Locate the cell with the specified text and output its [X, Y] center coordinate. 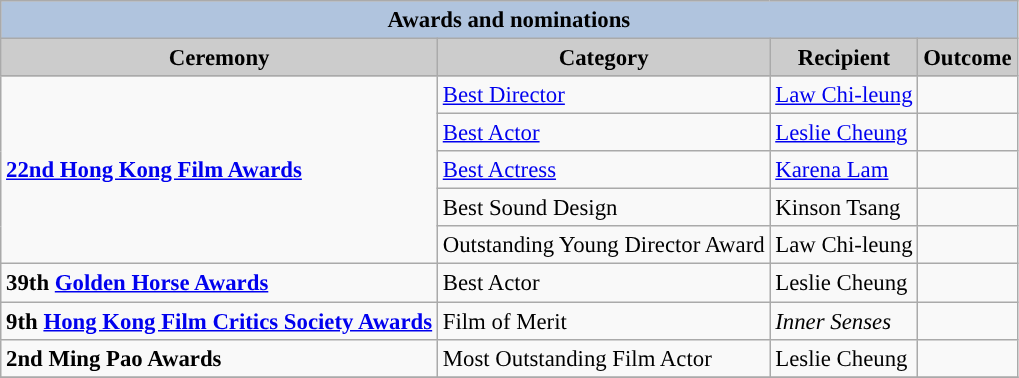
Karena Lam [844, 170]
2nd Ming Pao Awards [220, 358]
9th Hong Kong Film Critics Society Awards [220, 321]
Most Outstanding Film Actor [603, 358]
Best Director [603, 95]
Category [603, 58]
Outstanding Young Director Award [603, 245]
Awards and nominations [509, 20]
Ceremony [220, 58]
Recipient [844, 58]
39th Golden Horse Awards [220, 283]
Inner Senses [844, 321]
Film of Merit [603, 321]
Best Actress [603, 170]
22nd Hong Kong Film Awards [220, 170]
Best Sound Design [603, 208]
Outcome [968, 58]
Kinson Tsang [844, 208]
